Pinpoint the cell where the given text exists, returning its (X, Y) midpoint coordinate. 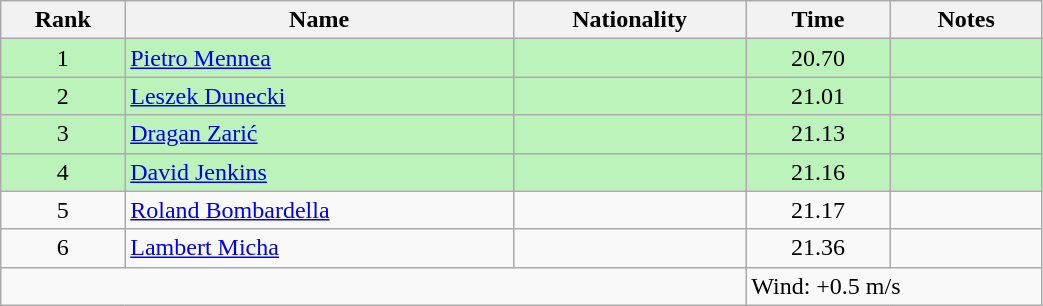
Lambert Micha (320, 248)
Rank (63, 20)
3 (63, 134)
21.17 (818, 210)
Roland Bombardella (320, 210)
Wind: +0.5 m/s (894, 286)
21.01 (818, 96)
Notes (966, 20)
5 (63, 210)
Leszek Dunecki (320, 96)
20.70 (818, 58)
Nationality (629, 20)
21.36 (818, 248)
2 (63, 96)
Pietro Mennea (320, 58)
David Jenkins (320, 172)
Dragan Zarić (320, 134)
21.16 (818, 172)
6 (63, 248)
1 (63, 58)
Name (320, 20)
Time (818, 20)
4 (63, 172)
21.13 (818, 134)
